Search for the cell housing the specified text and yield its [X, Y] center coordinate. 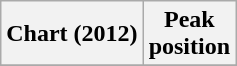
Peakposition [189, 34]
Chart (2012) [72, 34]
